Detect which cell encompasses the target text, then output its [x, y] center coordinate. 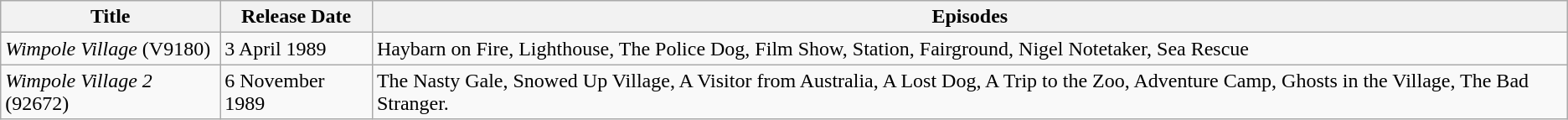
3 April 1989 [297, 49]
Release Date [297, 17]
Title [111, 17]
Wimpole Village (V9180) [111, 49]
Episodes [970, 17]
The Nasty Gale, Snowed Up Village, A Visitor from Australia, A Lost Dog, A Trip to the Zoo, Adventure Camp, Ghosts in the Village, The Bad Stranger. [970, 92]
Wimpole Village 2 (92672) [111, 92]
6 November 1989 [297, 92]
Haybarn on Fire, Lighthouse, The Police Dog, Film Show, Station, Fairground, Nigel Notetaker, Sea Rescue [970, 49]
